Output the [X, Y] coordinate of the center of the cell containing the given text.  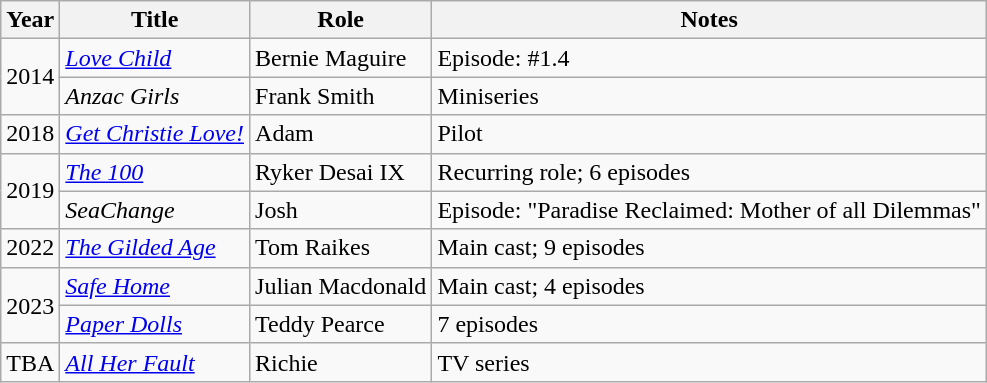
Episode: #1.4 [710, 58]
Tom Raikes [341, 248]
TBA [30, 362]
TV series [710, 362]
Anzac Girls [155, 96]
Julian Macdonald [341, 286]
Miniseries [710, 96]
Paper Dolls [155, 324]
Get Christie Love! [155, 134]
The 100 [155, 172]
Josh [341, 210]
Main cast; 4 episodes [710, 286]
Richie [341, 362]
Main cast; 9 episodes [710, 248]
2022 [30, 248]
Ryker Desai IX [341, 172]
Love Child [155, 58]
The Gilded Age [155, 248]
Teddy Pearce [341, 324]
Year [30, 20]
2023 [30, 305]
Pilot [710, 134]
Bernie Maguire [341, 58]
Safe Home [155, 286]
7 episodes [710, 324]
All Her Fault [155, 362]
Adam [341, 134]
Role [341, 20]
SeaChange [155, 210]
Episode: "Paradise Reclaimed: Mother of all Dilemmas" [710, 210]
Frank Smith [341, 96]
2014 [30, 77]
2019 [30, 191]
Title [155, 20]
2018 [30, 134]
Notes [710, 20]
Recurring role; 6 episodes [710, 172]
